From the cell containing the given text, extract its center point as [X, Y] coordinate. 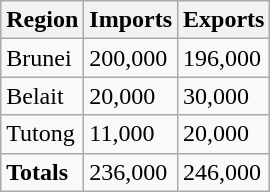
Exports [224, 20]
Tutong [42, 134]
246,000 [224, 172]
236,000 [131, 172]
Brunei [42, 58]
200,000 [131, 58]
Totals [42, 172]
11,000 [131, 134]
30,000 [224, 96]
Belait [42, 96]
196,000 [224, 58]
Imports [131, 20]
Region [42, 20]
